Output the (X, Y) coordinate of the center of the cell containing the given text.  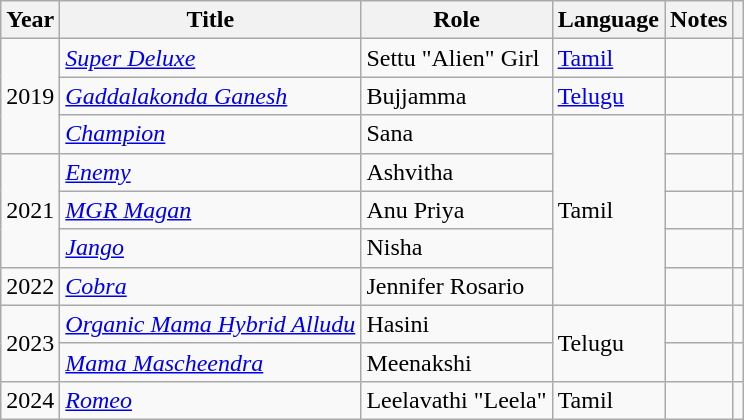
Romeo (210, 400)
Nisha (456, 248)
Mama Mascheendra (210, 362)
Role (456, 20)
2021 (30, 210)
Year (30, 20)
2019 (30, 96)
Leelavathi "Leela" (456, 400)
Cobra (210, 286)
MGR Magan (210, 210)
Sana (456, 134)
Jennifer Rosario (456, 286)
Notes (699, 20)
Title (210, 20)
2024 (30, 400)
2023 (30, 343)
Anu Priya (456, 210)
Settu "Alien" Girl (456, 58)
Hasini (456, 324)
Ashvitha (456, 172)
Champion (210, 134)
Language (608, 20)
Gaddalakonda Ganesh (210, 96)
2022 (30, 286)
Bujjamma (456, 96)
Organic Mama Hybrid Alludu (210, 324)
Jango (210, 248)
Super Deluxe (210, 58)
Enemy (210, 172)
Meenakshi (456, 362)
